Provide the (X, Y) coordinate of the cell's center where the given text is located.  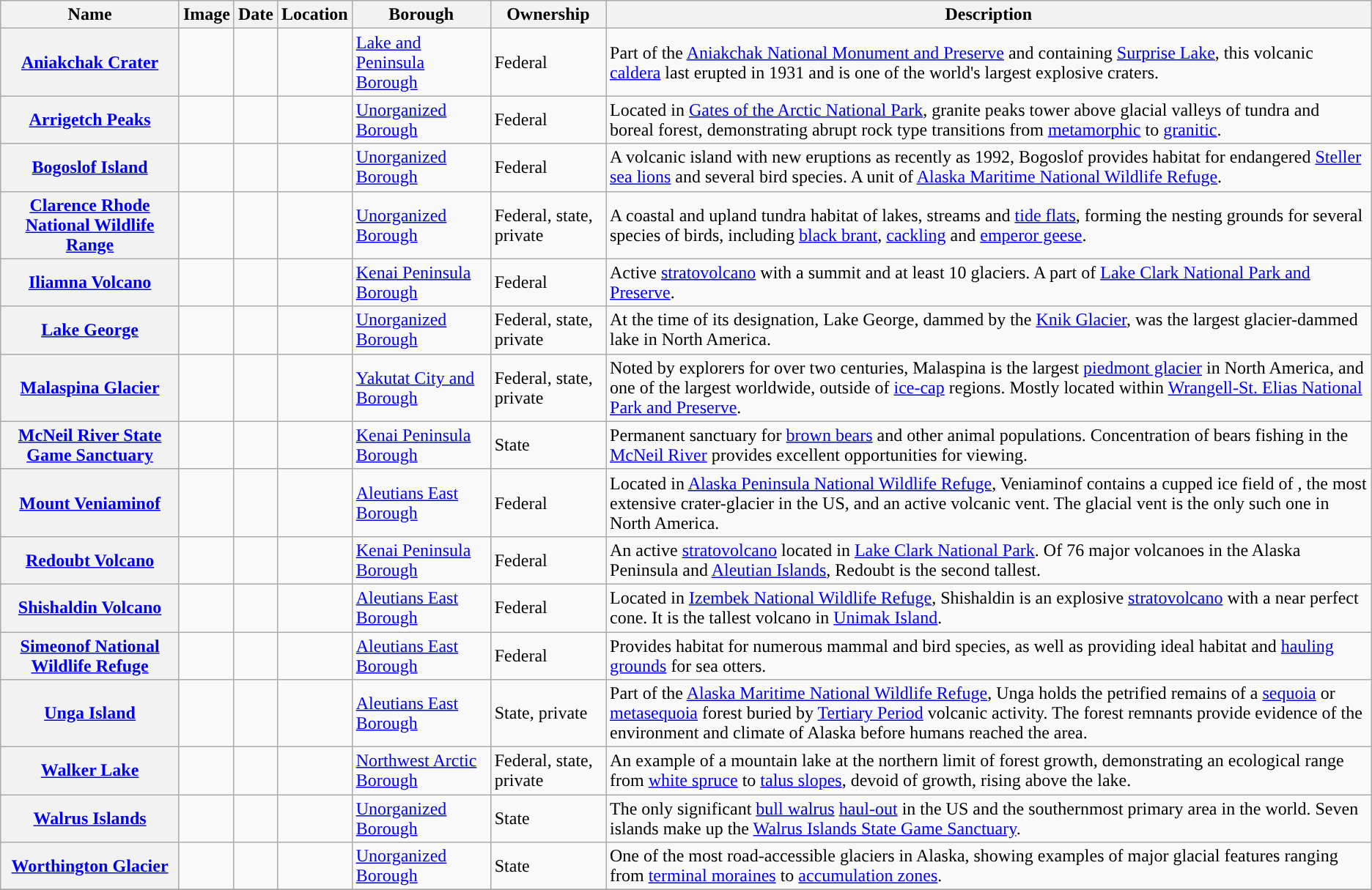
Redoubt Volcano (90, 560)
Shishaldin Volcano (90, 608)
Clarence Rhode National Wildlife Range (90, 225)
Walrus Islands (90, 819)
Lake George (90, 330)
Lake and Peninsula Borough (421, 62)
Provides habitat for numerous mammal and bird species, as well as providing ideal habitat and hauling grounds for sea otters. (988, 655)
One of the most road-accessible glaciers in Alaska, showing examples of major glacial features ranging from terminal moraines to accumulation zones. (988, 866)
Yakutat City and Borough (421, 387)
Arrigetch Peaks (90, 120)
Bogoslof Island (90, 167)
Simeonof National Wildlife Refuge (90, 655)
Aniakchak Crater (90, 62)
Walker Lake (90, 771)
Borough (421, 15)
State, private (548, 713)
Worthington Glacier (90, 866)
Northwest Arctic Borough (421, 771)
Malaspina Glacier (90, 387)
Active stratovolcano with a summit and at least 10 glaciers. A part of Lake Clark National Park and Preserve. (988, 283)
McNeil River State Game Sanctuary (90, 445)
Name (90, 15)
Location (314, 15)
Ownership (548, 15)
Mount Veniaminof (90, 503)
Image (207, 15)
Date (255, 15)
Iliamna Volcano (90, 283)
Description (988, 15)
Unga Island (90, 713)
At the time of its designation, Lake George, dammed by the Knik Glacier, was the largest glacier-dammed lake in North America. (988, 330)
